Capture the cell that displays the provided text and extract its [X, Y] central coordinate. 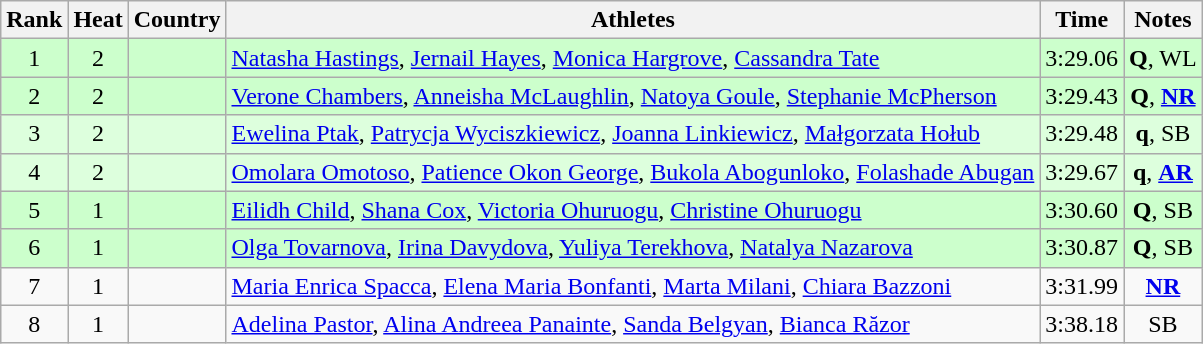
Athletes [633, 20]
NR [1164, 286]
3:30.87 [1082, 248]
Notes [1164, 20]
Eilidh Child, Shana Cox, Victoria Ohuruogu, Christine Ohuruogu [633, 210]
Heat [98, 20]
3:29.48 [1082, 134]
8 [34, 324]
SB [1164, 324]
4 [34, 172]
3:38.18 [1082, 324]
Country [177, 20]
Ewelina Ptak, Patrycja Wyciszkiewicz, Joanna Linkiewicz, Małgorzata Hołub [633, 134]
Rank [34, 20]
3:29.67 [1082, 172]
Verone Chambers, Anneisha McLaughlin, Natoya Goule, Stephanie McPherson [633, 96]
Q, WL [1164, 58]
3:29.06 [1082, 58]
Omolara Omotoso, Patience Okon George, Bukola Abogunloko, Folashade Abugan [633, 172]
Adelina Pastor, Alina Andreea Panainte, Sanda Belgyan, Bianca Răzor [633, 324]
3:29.43 [1082, 96]
6 [34, 248]
5 [34, 210]
Maria Enrica Spacca, Elena Maria Bonfanti, Marta Milani, Chiara Bazzoni [633, 286]
3:30.60 [1082, 210]
3 [34, 134]
q, SB [1164, 134]
q, AR [1164, 172]
3:31.99 [1082, 286]
7 [34, 286]
Q, NR [1164, 96]
Natasha Hastings, Jernail Hayes, Monica Hargrove, Cassandra Tate [633, 58]
Time [1082, 20]
Olga Tovarnova, Irina Davydova, Yuliya Terekhova, Natalya Nazarova [633, 248]
